Find where the given text appears and provide that cell's center as (X, Y) coordinate. 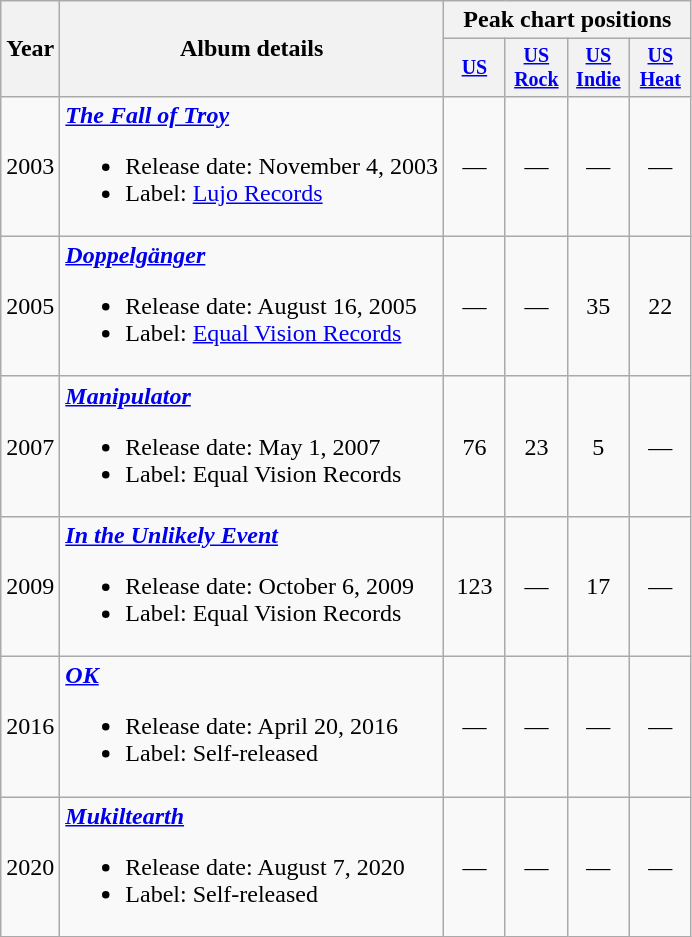
In the Unlikely EventRelease date: October 6, 2009Label: Equal Vision Records (252, 586)
DoppelgängerRelease date: August 16, 2005Label: Equal Vision Records (252, 306)
OKRelease date: April 20, 2016Label: Self-released (252, 727)
17 (598, 586)
22 (660, 306)
Album details (252, 49)
US (474, 68)
US Indie (598, 68)
2009 (30, 586)
Peak chart positions (567, 20)
2020 (30, 867)
123 (474, 586)
ManipulatorRelease date: May 1, 2007Label: Equal Vision Records (252, 446)
2016 (30, 727)
US Heat (660, 68)
US Rock (536, 68)
2003 (30, 166)
2007 (30, 446)
5 (598, 446)
35 (598, 306)
76 (474, 446)
MukiltearthRelease date: August 7, 2020Label: Self-released (252, 867)
Year (30, 49)
23 (536, 446)
The Fall of TroyRelease date: November 4, 2003Label: Lujo Records (252, 166)
2005 (30, 306)
